Detect which cell encompasses the target text, then output its [x, y] center coordinate. 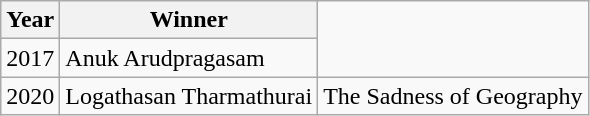
Winner [189, 20]
Logathasan Tharmathurai [189, 96]
Year [30, 20]
2020 [30, 96]
The Sadness of Geography [453, 96]
2017 [30, 58]
Anuk Arudpragasam [189, 58]
